For the text-containing cell, return its midpoint in [X, Y] coordinate format. 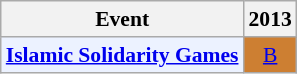
Event [122, 19]
2013 [270, 19]
Islamic Solidarity Games [122, 55]
B [270, 55]
